Scan for the cell matching the given text and deliver its (x, y) coordinate at center. 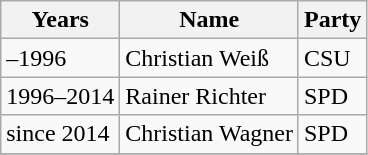
–1996 (60, 58)
Years (60, 20)
Rainer Richter (210, 96)
Name (210, 20)
since 2014 (60, 134)
1996–2014 (60, 96)
Party (332, 20)
Christian Weiß (210, 58)
CSU (332, 58)
Christian Wagner (210, 134)
